Return (x, y) of the center of cell containing provided text 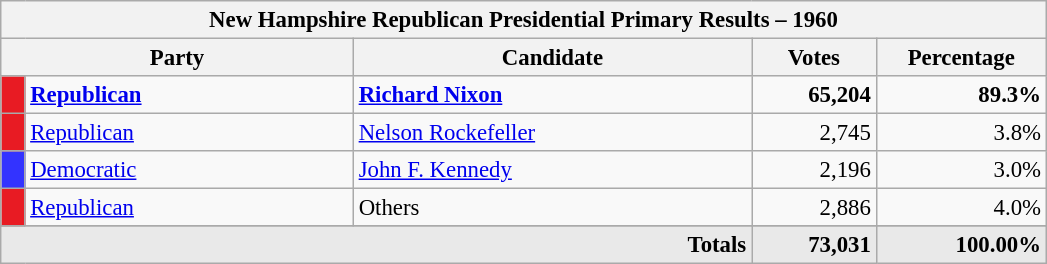
3.8% (961, 133)
2,886 (814, 208)
89.3% (961, 95)
Votes (814, 58)
Democratic (189, 170)
New Hampshire Republican Presidential Primary Results – 1960 (524, 20)
2,745 (814, 133)
Party (178, 58)
3.0% (961, 170)
2,196 (814, 170)
Totals (376, 245)
100.00% (961, 245)
Others (552, 208)
73,031 (814, 245)
Percentage (961, 58)
Candidate (552, 58)
Nelson Rockefeller (552, 133)
Richard Nixon (552, 95)
John F. Kennedy (552, 170)
65,204 (814, 95)
4.0% (961, 208)
